Identify which cell holds the provided text, then report its (X, Y) central coordinate. 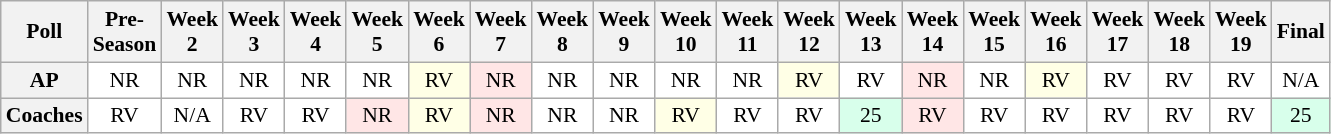
Coaches (44, 116)
Week14 (933, 32)
Week10 (686, 32)
Week16 (1056, 32)
Week12 (809, 32)
Week5 (377, 32)
Week15 (994, 32)
Week9 (624, 32)
Week8 (562, 32)
AP (44, 80)
Week4 (316, 32)
Week3 (254, 32)
Week13 (871, 32)
Week19 (1241, 32)
Week18 (1179, 32)
Week7 (501, 32)
Pre-Season (125, 32)
Week6 (439, 32)
Week2 (192, 32)
Week17 (1118, 32)
Final (1301, 32)
Poll (44, 32)
Week11 (748, 32)
